For the text-containing cell, return its midpoint in (X, Y) coordinate format. 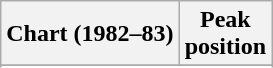
Chart (1982–83) (90, 34)
Peakposition (225, 34)
